For the text-containing cell, return its midpoint in [x, y] coordinate format. 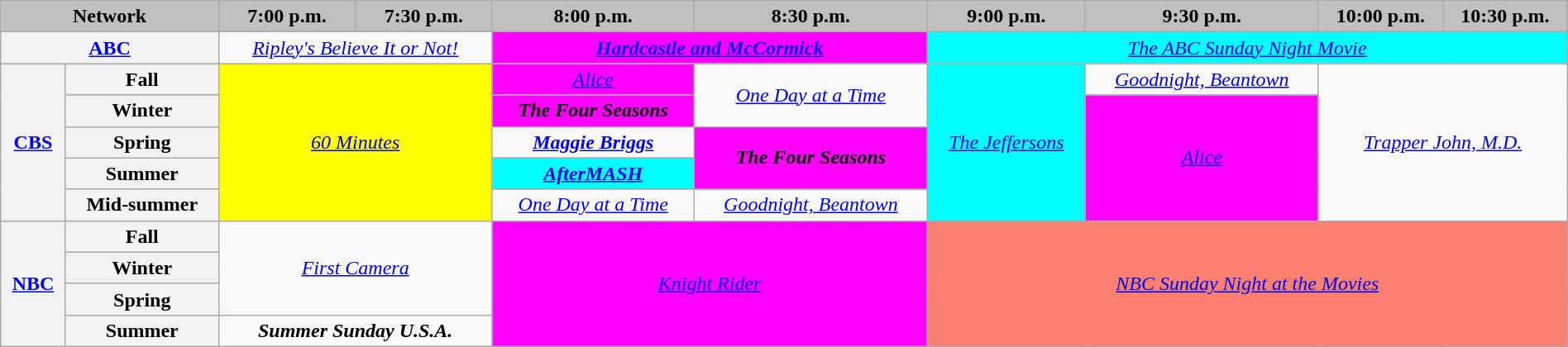
ABC [110, 48]
NBC Sunday Night at the Movies [1247, 283]
60 Minutes [356, 142]
Knight Rider [710, 283]
8:00 p.m. [594, 17]
First Camera [356, 268]
7:30 p.m. [423, 17]
9:30 p.m. [1202, 17]
Trapper John, M.D. [1442, 142]
Network [110, 17]
9:00 p.m. [1006, 17]
NBC [33, 283]
Hardcastle and McCormick [710, 48]
Ripley's Believe It or Not! [356, 48]
7:00 p.m. [286, 17]
10:30 p.m. [1505, 17]
10:00 p.m. [1380, 17]
The ABC Sunday Night Movie [1247, 48]
8:30 p.m. [811, 17]
The Jeffersons [1006, 142]
Mid-summer [142, 205]
CBS [33, 142]
AfterMASH [594, 173]
Maggie Briggs [594, 142]
Summer Sunday U.S.A. [356, 330]
